Search for the cell housing the specified text and yield its (X, Y) center coordinate. 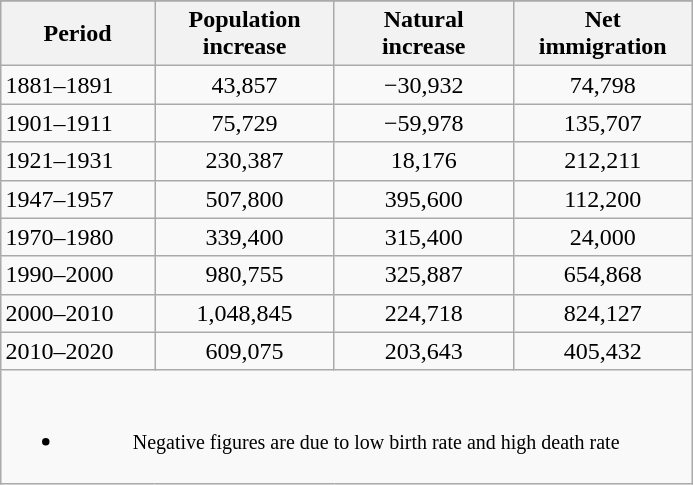
2010–2020 (78, 351)
24,000 (602, 237)
654,868 (602, 275)
980,755 (244, 275)
395,600 (424, 199)
824,127 (602, 313)
Negative figures are due to low birth rate and high death rate (346, 426)
2000–2010 (78, 313)
112,200 (602, 199)
Net immigration (602, 34)
507,800 (244, 199)
18,176 (424, 161)
325,887 (424, 275)
−59,978 (424, 123)
Natural increase (424, 34)
230,387 (244, 161)
1901–1911 (78, 123)
135,707 (602, 123)
Period (78, 34)
224,718 (424, 313)
1990–2000 (78, 275)
203,643 (424, 351)
315,400 (424, 237)
609,075 (244, 351)
339,400 (244, 237)
212,211 (602, 161)
1947–1957 (78, 199)
1,048,845 (244, 313)
1970–1980 (78, 237)
−30,932 (424, 85)
1881–1891 (78, 85)
43,857 (244, 85)
1921–1931 (78, 161)
405,432 (602, 351)
75,729 (244, 123)
74,798 (602, 85)
Population increase (244, 34)
